Return (x, y) of the center of cell containing provided text 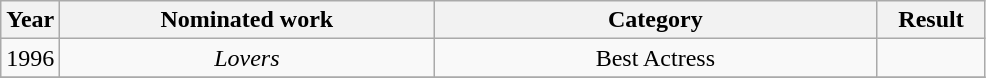
Best Actress (656, 58)
1996 (30, 58)
Result (931, 20)
Category (656, 20)
Lovers (247, 58)
Nominated work (247, 20)
Year (30, 20)
